Determine the (x, y) coordinate at the center of the cell enclosing the given text.  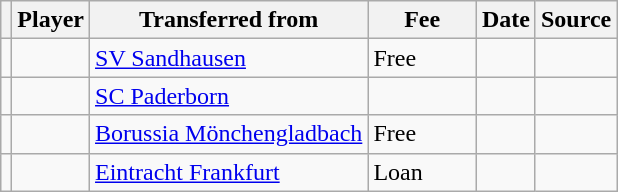
Borussia Mönchengladbach (229, 134)
SC Paderborn (229, 96)
Source (576, 20)
Fee (422, 20)
Eintracht Frankfurt (229, 172)
Loan (422, 172)
Player (51, 20)
Date (506, 20)
SV Sandhausen (229, 58)
Transferred from (229, 20)
